Provide the (x, y) coordinate of the cell's center where the given text is located.  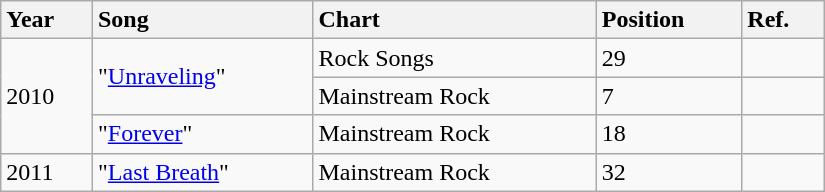
Year (47, 20)
7 (669, 96)
Position (669, 20)
32 (669, 172)
Song (202, 20)
Chart (454, 20)
29 (669, 58)
2011 (47, 172)
"Forever" (202, 134)
"Unraveling" (202, 77)
Ref. (783, 20)
Rock Songs (454, 58)
2010 (47, 96)
18 (669, 134)
"Last Breath" (202, 172)
